Search for the cell housing the specified text and yield its (x, y) center coordinate. 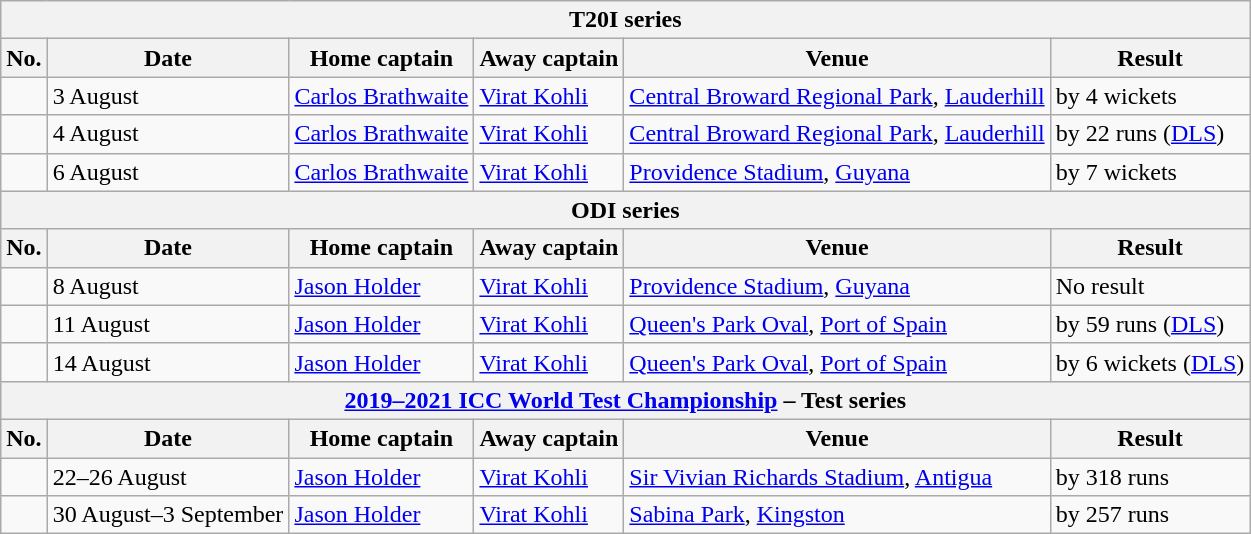
Sir Vivian Richards Stadium, Antigua (837, 477)
by 6 wickets (DLS) (1150, 362)
ODI series (626, 210)
4 August (168, 134)
30 August–3 September (168, 515)
by 318 runs (1150, 477)
22–26 August (168, 477)
6 August (168, 172)
by 7 wickets (1150, 172)
No result (1150, 286)
14 August (168, 362)
by 59 runs (DLS) (1150, 324)
by 257 runs (1150, 515)
by 4 wickets (1150, 96)
2019–2021 ICC World Test Championship – Test series (626, 400)
11 August (168, 324)
3 August (168, 96)
8 August (168, 286)
Sabina Park, Kingston (837, 515)
T20I series (626, 20)
by 22 runs (DLS) (1150, 134)
